Capture the cell that displays the provided text and extract its (X, Y) central coordinate. 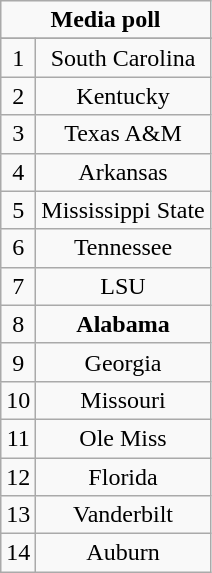
3 (18, 134)
Missouri (123, 400)
4 (18, 172)
8 (18, 324)
LSU (123, 286)
14 (18, 553)
Mississippi State (123, 210)
Ole Miss (123, 438)
Florida (123, 477)
1 (18, 58)
Vanderbilt (123, 515)
Media poll (106, 20)
12 (18, 477)
10 (18, 400)
Tennessee (123, 248)
13 (18, 515)
Alabama (123, 324)
11 (18, 438)
Georgia (123, 362)
Auburn (123, 553)
2 (18, 96)
9 (18, 362)
South Carolina (123, 58)
Texas A&M (123, 134)
5 (18, 210)
7 (18, 286)
6 (18, 248)
Arkansas (123, 172)
Kentucky (123, 96)
